Provide the [x, y] coordinate of the cell's center where the given text is located.  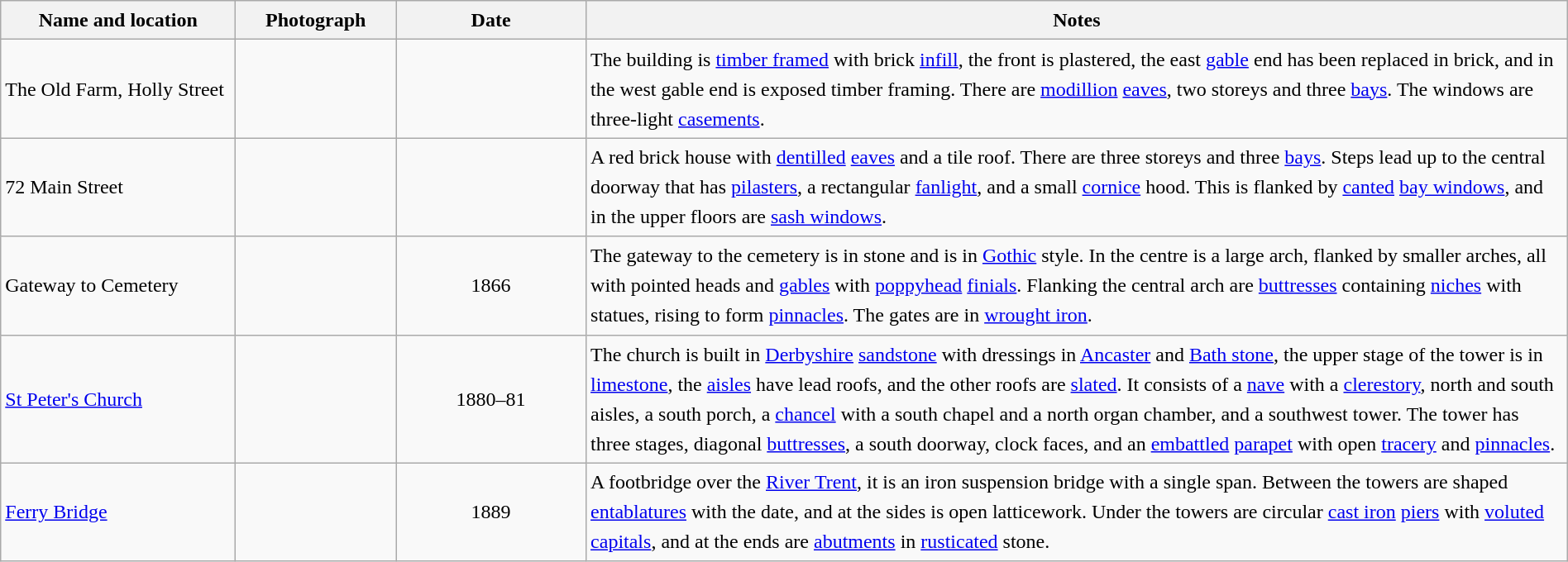
Gateway to Cemetery [118, 286]
1880–81 [491, 398]
Photograph [316, 20]
1866 [491, 286]
72 Main Street [118, 187]
The Old Farm, Holly Street [118, 89]
St Peter's Church [118, 398]
1889 [491, 512]
Ferry Bridge [118, 512]
Notes [1077, 20]
Date [491, 20]
Name and location [118, 20]
